Return the (X, Y) coordinate for the center point of the cell that contains the specified text.  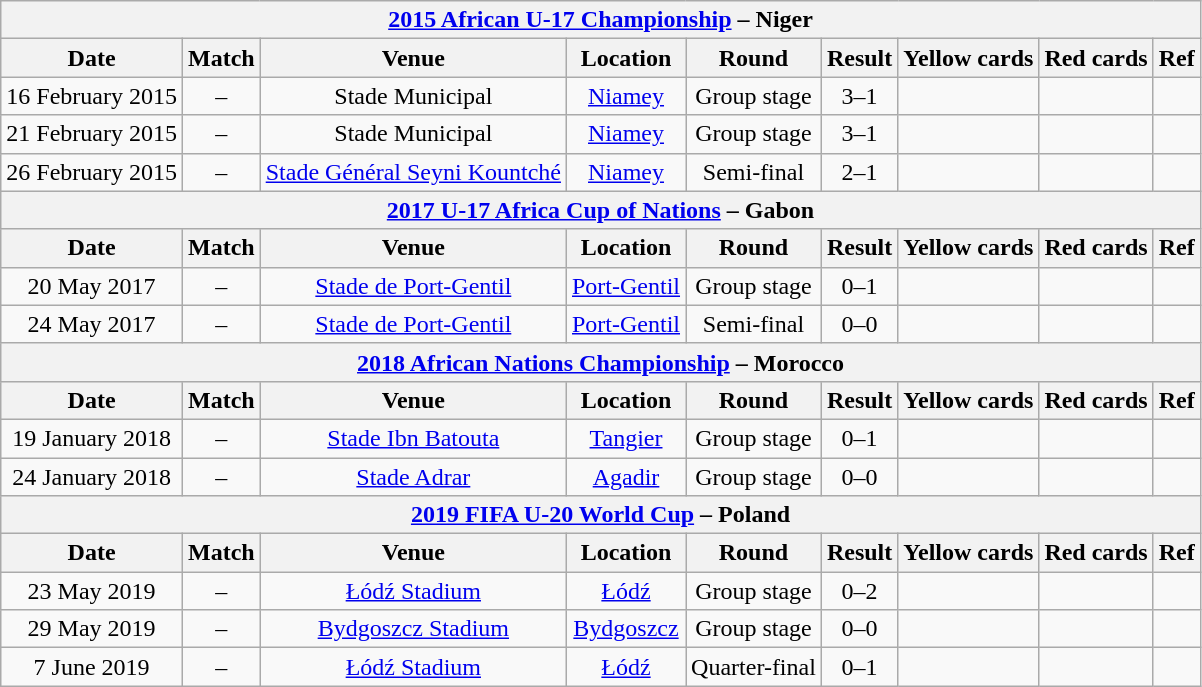
0–2 (859, 591)
2017 U-17 Africa Cup of Nations – Gabon (601, 210)
24 May 2017 (92, 324)
2018 African Nations Championship – Morocco (601, 362)
Agadir (626, 477)
Quarter-final (754, 667)
Stade Ibn Batouta (413, 438)
Stade Adrar (413, 477)
26 February 2015 (92, 172)
16 February 2015 (92, 96)
Bydgoszcz Stadium (413, 629)
2019 FIFA U-20 World Cup – Poland (601, 515)
24 January 2018 (92, 477)
29 May 2019 (92, 629)
2015 African U-17 Championship – Niger (601, 20)
20 May 2017 (92, 286)
7 June 2019 (92, 667)
21 February 2015 (92, 134)
19 January 2018 (92, 438)
Stade Général Seyni Kountché (413, 172)
23 May 2019 (92, 591)
2–1 (859, 172)
Bydgoszcz (626, 629)
Tangier (626, 438)
